For the text-containing cell, return its midpoint in (X, Y) coordinate format. 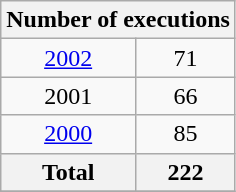
Number of executions (118, 20)
222 (186, 172)
Total (68, 172)
2002 (68, 58)
71 (186, 58)
66 (186, 96)
85 (186, 134)
2001 (68, 96)
2000 (68, 134)
